Extract the (X, Y) coordinate from the center of the cell holding the provided text.  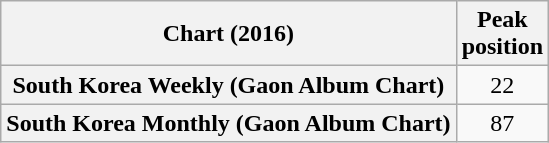
Peakposition (502, 34)
Chart (2016) (228, 34)
22 (502, 85)
87 (502, 123)
South Korea Monthly (Gaon Album Chart) (228, 123)
South Korea Weekly (Gaon Album Chart) (228, 85)
